For the text-containing cell, return its midpoint in (X, Y) coordinate format. 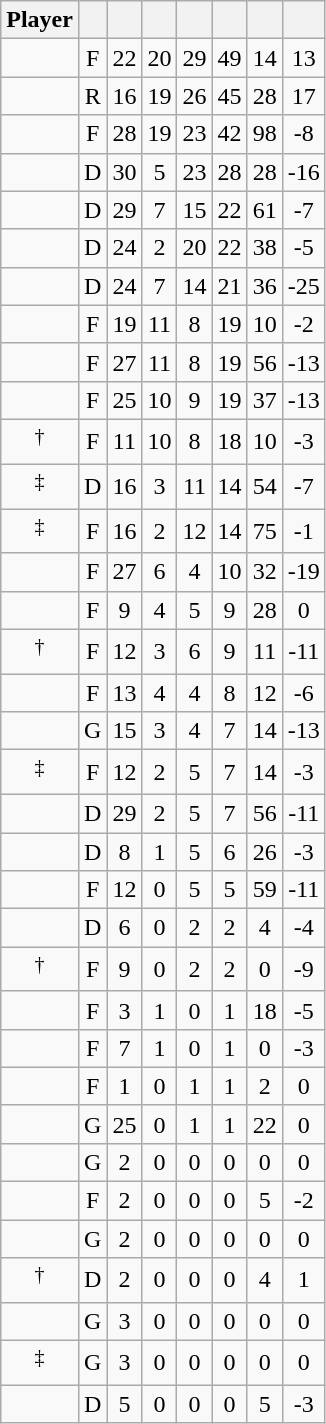
49 (230, 58)
-25 (304, 286)
Player (40, 20)
45 (230, 96)
-4 (304, 928)
-8 (304, 134)
36 (264, 286)
-6 (304, 693)
21 (230, 286)
-9 (304, 970)
75 (264, 532)
98 (264, 134)
37 (264, 400)
54 (264, 486)
38 (264, 248)
30 (124, 172)
42 (230, 134)
32 (264, 572)
17 (304, 96)
-19 (304, 572)
R (92, 96)
59 (264, 890)
61 (264, 210)
-1 (304, 532)
-16 (304, 172)
